Scan for the cell matching the given text and deliver its (x, y) coordinate at center. 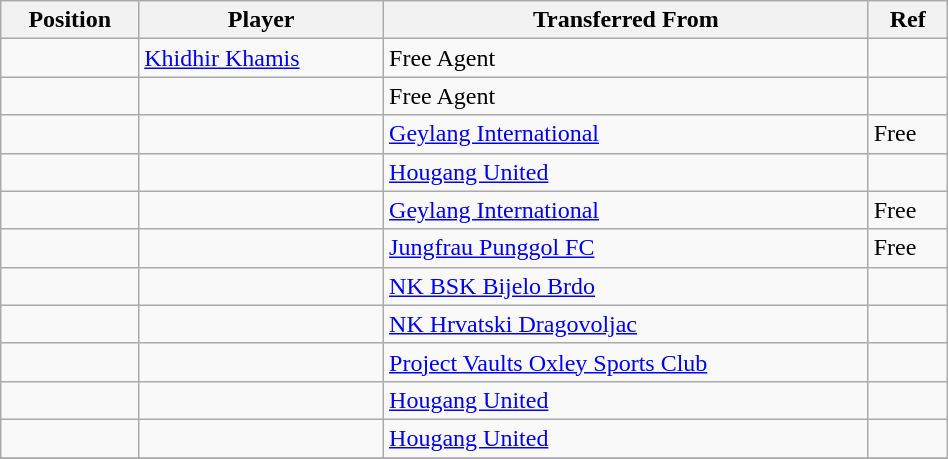
NK Hrvatski Dragovoljac (626, 324)
Ref (908, 20)
NK BSK Bijelo Brdo (626, 286)
Project Vaults Oxley Sports Club (626, 362)
Khidhir Khamis (262, 58)
Position (70, 20)
Transferred From (626, 20)
Jungfrau Punggol FC (626, 248)
Player (262, 20)
